Extract the [X, Y] coordinate from the center of the cell holding the provided text.  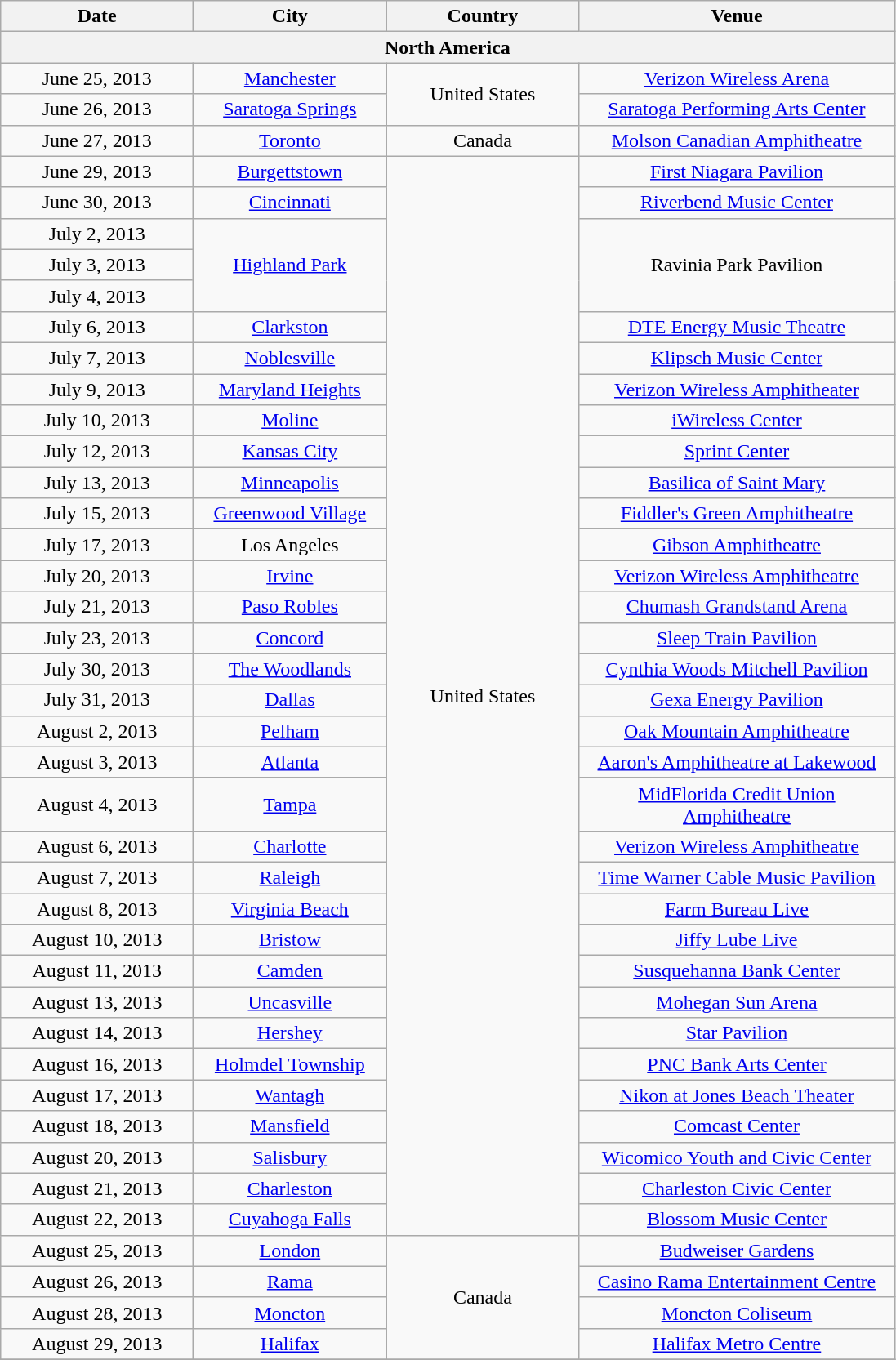
August 4, 2013 [97, 804]
Molson Canadian Amphitheatre [737, 140]
Mansfield [290, 1126]
July 2, 2013 [97, 234]
Ravinia Park Pavilion [737, 265]
Dallas [290, 700]
PNC Bank Arts Center [737, 1064]
Minneapolis [290, 483]
Virginia Beach [290, 909]
July 3, 2013 [97, 265]
Raleigh [290, 877]
Irvine [290, 576]
June 29, 2013 [97, 172]
Cynthia Woods Mitchell Pavilion [737, 669]
August 21, 2013 [97, 1188]
Atlanta [290, 762]
Mohegan Sun Arena [737, 1002]
July 4, 2013 [97, 296]
August 3, 2013 [97, 762]
City [290, 16]
Burgettstown [290, 172]
Pelham [290, 731]
Klipsch Music Center [737, 358]
First Niagara Pavilion [737, 172]
June 30, 2013 [97, 203]
Greenwood Village [290, 514]
Moline [290, 421]
Concord [290, 638]
Los Angeles [290, 545]
August 26, 2013 [97, 1282]
July 7, 2013 [97, 358]
July 12, 2013 [97, 452]
Basilica of Saint Mary [737, 483]
Country [483, 16]
Uncasville [290, 1002]
Blossom Music Center [737, 1220]
July 23, 2013 [97, 638]
Toronto [290, 140]
August 28, 2013 [97, 1313]
July 9, 2013 [97, 390]
Sleep Train Pavilion [737, 638]
Gexa Energy Pavilion [737, 700]
Farm Bureau Live [737, 909]
July 21, 2013 [97, 607]
North America [448, 47]
Verizon Wireless Amphitheater [737, 390]
Manchester [290, 78]
Casino Rama Entertainment Centre [737, 1282]
Highland Park [290, 265]
Bristow [290, 940]
August 13, 2013 [97, 1002]
Saratoga Springs [290, 109]
Riverbend Music Center [737, 203]
August 11, 2013 [97, 971]
Time Warner Cable Music Pavilion [737, 877]
August 17, 2013 [97, 1095]
July 30, 2013 [97, 669]
Verizon Wireless Arena [737, 78]
Halifax Metro Centre [737, 1344]
Date [97, 16]
Susquehanna Bank Center [737, 971]
DTE Energy Music Theatre [737, 327]
August 29, 2013 [97, 1344]
London [290, 1251]
Wicomico Youth and Civic Center [737, 1157]
Camden [290, 971]
Oak Mountain Amphitheatre [737, 731]
Paso Robles [290, 607]
Fiddler's Green Amphitheatre [737, 514]
August 14, 2013 [97, 1033]
Noblesville [290, 358]
August 7, 2013 [97, 877]
Aaron's Amphitheatre at Lakewood [737, 762]
Gibson Amphitheatre [737, 545]
June 26, 2013 [97, 109]
Nikon at Jones Beach Theater [737, 1095]
iWireless Center [737, 421]
Salisbury [290, 1157]
June 27, 2013 [97, 140]
July 20, 2013 [97, 576]
Wantagh [290, 1095]
Hershey [290, 1033]
July 17, 2013 [97, 545]
August 8, 2013 [97, 909]
August 16, 2013 [97, 1064]
July 31, 2013 [97, 700]
August 6, 2013 [97, 846]
Maryland Heights [290, 390]
Sprint Center [737, 452]
August 2, 2013 [97, 731]
August 25, 2013 [97, 1251]
Halifax [290, 1344]
Charleston [290, 1188]
MidFlorida Credit Union Amphitheatre [737, 804]
Moncton Coliseum [737, 1313]
Saratoga Performing Arts Center [737, 109]
Kansas City [290, 452]
Budweiser Gardens [737, 1251]
July 15, 2013 [97, 514]
Tampa [290, 804]
Holmdel Township [290, 1064]
Charleston Civic Center [737, 1188]
Comcast Center [737, 1126]
July 13, 2013 [97, 483]
August 18, 2013 [97, 1126]
Rama [290, 1282]
August 20, 2013 [97, 1157]
Cincinnati [290, 203]
Moncton [290, 1313]
June 25, 2013 [97, 78]
Venue [737, 16]
July 6, 2013 [97, 327]
Chumash Grandstand Arena [737, 607]
August 22, 2013 [97, 1220]
July 10, 2013 [97, 421]
Cuyahoga Falls [290, 1220]
Jiffy Lube Live [737, 940]
Charlotte [290, 846]
August 10, 2013 [97, 940]
Clarkston [290, 327]
The Woodlands [290, 669]
Star Pavilion [737, 1033]
